Search for the cell housing the specified text and yield its [X, Y] center coordinate. 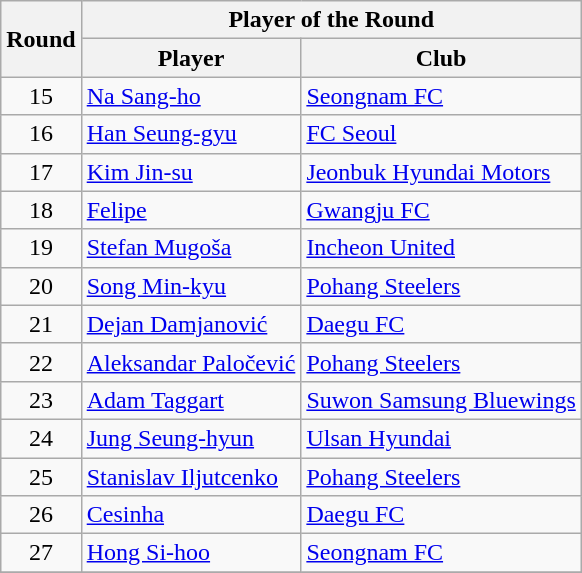
21 [41, 324]
Club [441, 58]
16 [41, 134]
Song Min-kyu [191, 286]
Stefan Mugoša [191, 248]
Felipe [191, 210]
Player of the Round [331, 20]
FC Seoul [441, 134]
24 [41, 438]
Kim Jin-su [191, 172]
Round [41, 39]
15 [41, 96]
Incheon United [441, 248]
Gwangju FC [441, 210]
Dejan Damjanović [191, 324]
Suwon Samsung Bluewings [441, 400]
Adam Taggart [191, 400]
18 [41, 210]
25 [41, 477]
Jung Seung-hyun [191, 438]
22 [41, 362]
Cesinha [191, 515]
20 [41, 286]
Aleksandar Paločević [191, 362]
Jeonbuk Hyundai Motors [441, 172]
17 [41, 172]
Stanislav Iljutcenko [191, 477]
23 [41, 400]
26 [41, 515]
Hong Si-hoo [191, 553]
19 [41, 248]
Na Sang-ho [191, 96]
Player [191, 58]
Han Seung-gyu [191, 134]
Ulsan Hyundai [441, 438]
27 [41, 553]
